Determine the (x, y) coordinate at the center of the cell enclosing the given text.  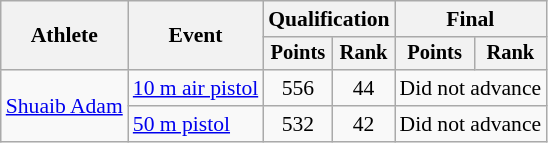
50 m pistol (196, 124)
Athlete (64, 36)
Qualification (328, 19)
10 m air pistol (196, 88)
556 (298, 88)
Event (196, 36)
532 (298, 124)
42 (364, 124)
44 (364, 88)
Final (471, 19)
Shuaib Adam (64, 106)
